Provide the [X, Y] coordinate of the cell's center where the given text is located.  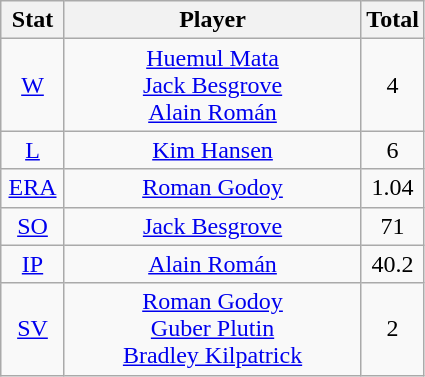
Jack Besgrove [212, 226]
1.04 [393, 188]
Roman Godoy Guber Plutin Bradley Kilpatrick [212, 329]
Stat [33, 20]
Player [212, 20]
Alain Román [212, 264]
71 [393, 226]
4 [393, 85]
Total [393, 20]
Roman Godoy [212, 188]
SV [33, 329]
L [33, 150]
6 [393, 150]
40.2 [393, 264]
ERA [33, 188]
SO [33, 226]
W [33, 85]
2 [393, 329]
Kim Hansen [212, 150]
IP [33, 264]
Huemul Mata Jack Besgrove Alain Román [212, 85]
